Find where the given text appears and provide that cell's center as [X, Y] coordinate. 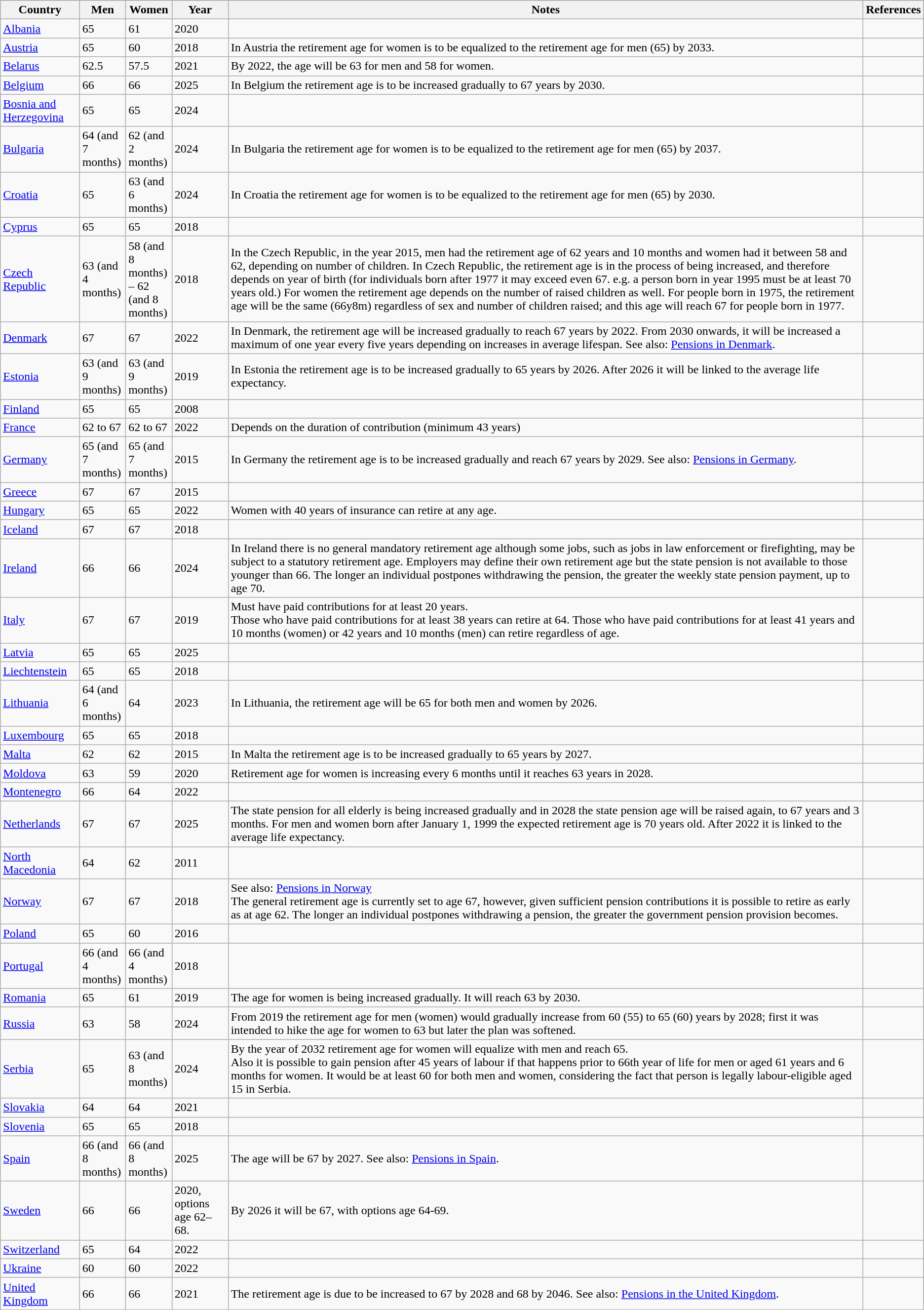
In Germany the retirement age is to be increased gradually and reach 67 years by 2029. See also: Pensions in Germany. [546, 460]
63 (and 8 months) [149, 1069]
Slovenia [40, 1126]
The age will be 67 by 2027. See also: Pensions in Spain. [546, 1158]
Women [149, 10]
Luxembourg [40, 735]
Hungary [40, 511]
Bulgaria [40, 149]
Sweden [40, 1211]
In Bulgaria the retirement age for women is to be equalized to the retirement age for men (65) by 2037. [546, 149]
Romania [40, 998]
By 2026 it will be 67, with options age 64-69. [546, 1211]
In Belgium the retirement age is to be increased gradually to 67 years by 2030. [546, 85]
62.5 [103, 66]
United Kingdom [40, 1294]
Cyprus [40, 227]
Serbia [40, 1069]
63 (and 4 months) [103, 278]
63 (and 6 months) [149, 195]
France [40, 428]
Notes [546, 10]
Germany [40, 460]
By 2022, the age will be 63 for men and 58 for women. [546, 66]
Bosnia and Herzegovina [40, 111]
North Macedonia [40, 862]
2023 [200, 703]
Denmark [40, 338]
Moldova [40, 773]
58 (and 8 months) – 62 (and 8 months) [149, 278]
2016 [200, 934]
Greece [40, 492]
Slovakia [40, 1108]
Portugal [40, 966]
Depends on the duration of contribution (minimum 43 years) [546, 428]
Belarus [40, 66]
Liechtenstein [40, 671]
Montenegro [40, 792]
In Malta the retirement age is to be increased gradually to 65 years by 2027. [546, 754]
Norway [40, 902]
2020, options age 62–68. [200, 1211]
64 (and 6 months) [103, 703]
Netherlands [40, 824]
2008 [200, 408]
57.5 [149, 66]
62 (and 2 months) [149, 149]
Ukraine [40, 1268]
Austria [40, 47]
Croatia [40, 195]
Men [103, 10]
Estonia [40, 376]
Lithuania [40, 703]
59 [149, 773]
Women with 40 years of insurance can retire at any age. [546, 511]
Ireland [40, 568]
Latvia [40, 652]
References [893, 10]
Italy [40, 620]
Belgium [40, 85]
64 (and 7 months) [103, 149]
Retirement age for women is increasing every 6 months until it reaches 63 years in 2028. [546, 773]
Spain [40, 1158]
Iceland [40, 529]
In Croatia the retirement age for women is to be equalized to the retirement age for men (65) by 2030. [546, 195]
Czech Republic [40, 278]
Russia [40, 1023]
In Estonia the retirement age is to be increased gradually to 65 years by 2026. After 2026 it will be linked to the average life expectancy. [546, 376]
Finland [40, 408]
Albania [40, 29]
58 [149, 1023]
In Lithuania, the retirement age will be 65 for both men and women by 2026. [546, 703]
Switzerland [40, 1249]
Country [40, 10]
Poland [40, 934]
The age for women is being increased gradually. It will reach 63 by 2030. [546, 998]
Malta [40, 754]
2011 [200, 862]
In Austria the retirement age for women is to be equalized to the retirement age for men (65) by 2033. [546, 47]
The retirement age is due to be increased to 67 by 2028 and 68 by 2046. See also: Pensions in the United Kingdom. [546, 1294]
Year [200, 10]
